Pinpoint the cell where the given text exists, returning its [x, y] midpoint coordinate. 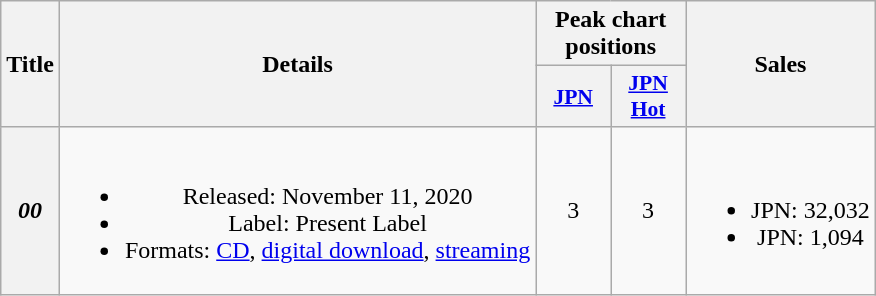
Sales [781, 64]
JPN [574, 96]
Details [297, 64]
Released: November 11, 2020Label: Present LabelFormats: CD, digital download, streaming [297, 210]
Title [30, 64]
Peak chart positions [611, 34]
JPNHot [648, 96]
00 [30, 210]
JPN: 32,032 JPN: 1,094 [781, 210]
